Output the [X, Y] coordinate of the center of the cell containing the given text.  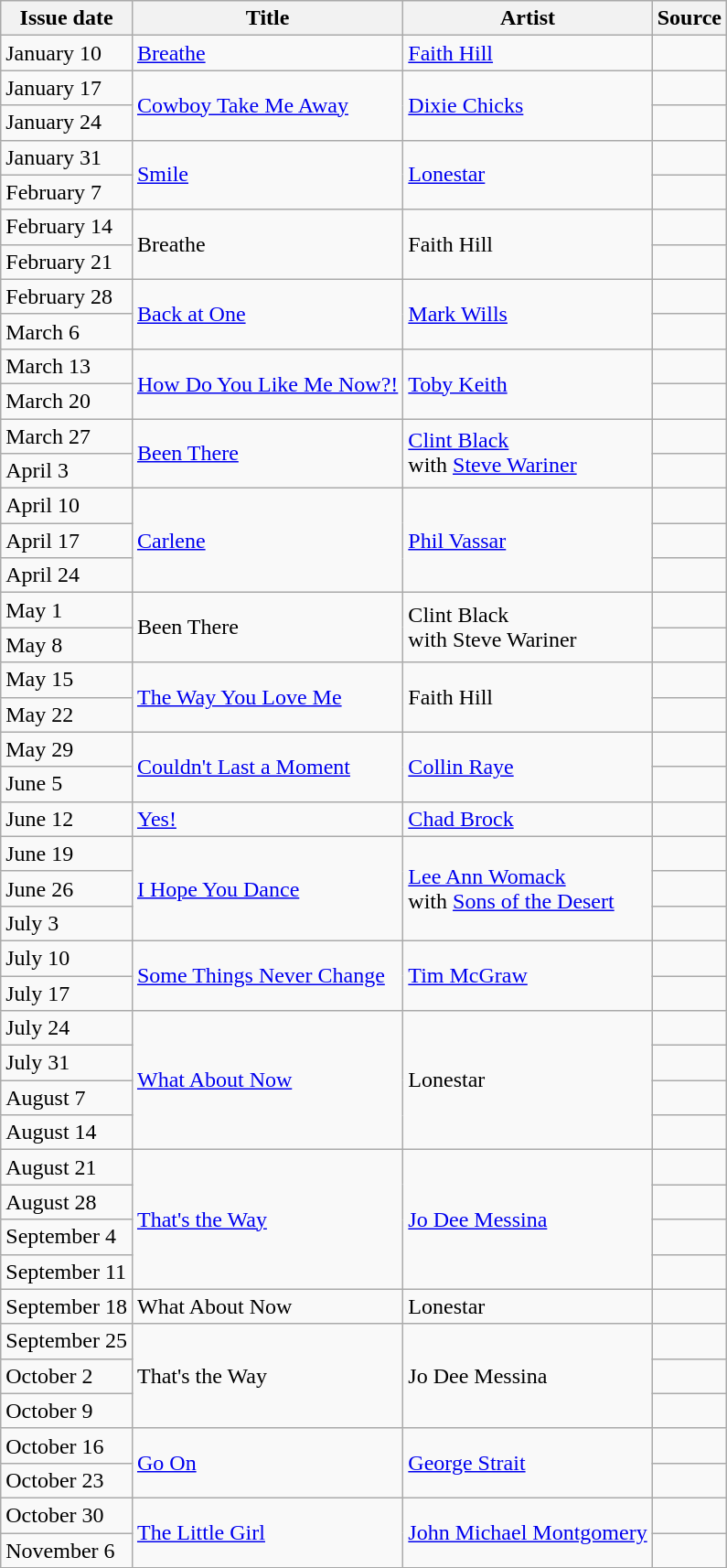
Back at One [267, 314]
Toby Keith [528, 383]
Source [690, 18]
How Do You Like Me Now?! [267, 383]
Mark Wills [528, 314]
June 5 [67, 784]
May 8 [67, 645]
September 18 [67, 1306]
September 4 [67, 1237]
Chad Brock [528, 819]
Dixie Chicks [528, 105]
Tim McGraw [528, 975]
Collin Raye [528, 767]
April 3 [67, 471]
October 16 [67, 1445]
Artist [528, 18]
Lee Ann Womackwith Sons of the Desert [528, 888]
July 24 [67, 1028]
I Hope You Dance [267, 888]
May 22 [67, 714]
Smile [267, 175]
Yes! [267, 819]
May 1 [67, 610]
July 31 [67, 1063]
February 21 [67, 262]
January 10 [67, 53]
The Way You Love Me [267, 697]
Carlene [267, 541]
The Little Girl [267, 1532]
July 3 [67, 923]
June 19 [67, 854]
August 28 [67, 1202]
Go On [267, 1463]
October 23 [67, 1480]
Phil Vassar [528, 541]
April 24 [67, 575]
February 28 [67, 296]
June 12 [67, 819]
George Strait [528, 1463]
May 15 [67, 680]
August 21 [67, 1167]
October 9 [67, 1411]
Title [267, 18]
July 17 [67, 993]
March 20 [67, 401]
January 31 [67, 157]
October 2 [67, 1376]
Cowboy Take Me Away [267, 105]
March 27 [67, 436]
February 7 [67, 192]
John Michael Montgomery [528, 1532]
May 29 [67, 749]
Some Things Never Change [267, 975]
September 25 [67, 1341]
January 17 [67, 88]
November 6 [67, 1551]
September 11 [67, 1272]
Couldn't Last a Moment [267, 767]
March 6 [67, 331]
July 10 [67, 958]
Issue date [67, 18]
October 30 [67, 1515]
August 7 [67, 1098]
January 24 [67, 123]
June 26 [67, 888]
August 14 [67, 1133]
April 17 [67, 541]
February 14 [67, 227]
March 13 [67, 366]
April 10 [67, 506]
